Locate the cell with the specified text and output its [x, y] center coordinate. 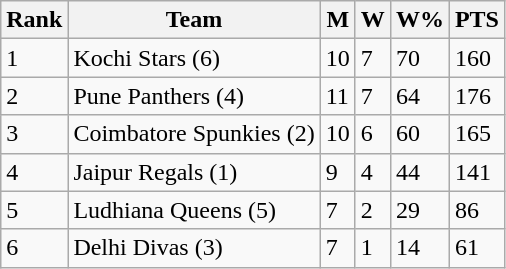
29 [420, 210]
M [338, 20]
Pune Panthers (4) [194, 96]
Coimbatore Spunkies (2) [194, 134]
60 [420, 134]
Jaipur Regals (1) [194, 172]
W [372, 20]
141 [476, 172]
3 [34, 134]
70 [420, 58]
14 [420, 248]
Ludhiana Queens (5) [194, 210]
61 [476, 248]
W% [420, 20]
86 [476, 210]
Kochi Stars (6) [194, 58]
64 [420, 96]
PTS [476, 20]
Delhi Divas (3) [194, 248]
9 [338, 172]
Rank [34, 20]
5 [34, 210]
160 [476, 58]
44 [420, 172]
176 [476, 96]
Team [194, 20]
11 [338, 96]
165 [476, 134]
